Output the [X, Y] coordinate of the center of the cell containing the given text.  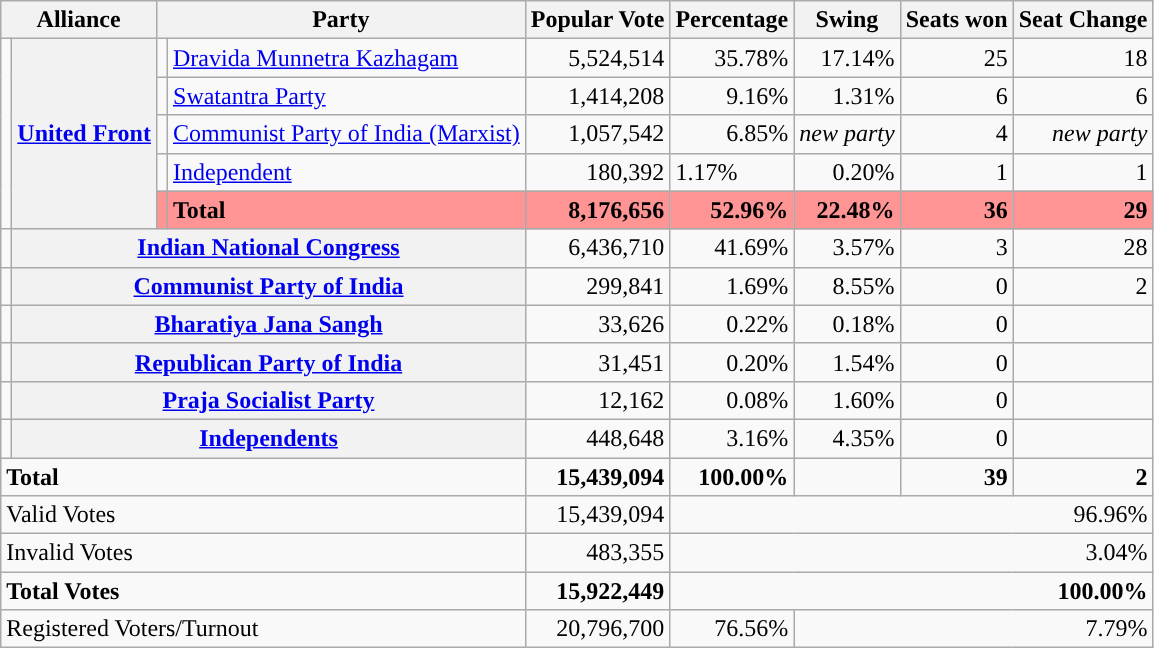
96.96% [912, 515]
31,451 [598, 362]
Independents [268, 438]
Dravida Munnetra Kazhagam [347, 58]
483,355 [598, 553]
33,626 [598, 324]
5,524,514 [598, 58]
Seat Change [1083, 20]
6.85% [732, 134]
3 [956, 248]
Percentage [732, 20]
1,414,208 [598, 96]
1.54% [847, 362]
1.69% [732, 286]
0.18% [847, 324]
1.60% [847, 400]
4 [956, 134]
0.22% [732, 324]
1.31% [847, 96]
Valid Votes [263, 515]
35.78% [732, 58]
36 [956, 210]
Swing [847, 20]
17.14% [847, 58]
29 [1083, 210]
3.16% [732, 438]
28 [1083, 248]
299,841 [598, 286]
1.17% [732, 172]
Total Votes [263, 591]
Indian National Congress [268, 248]
3.04% [912, 553]
Popular Vote [598, 20]
448,648 [598, 438]
7.79% [974, 629]
180,392 [598, 172]
Republican Party of India [268, 362]
76.56% [732, 629]
Communist Party of India (Marxist) [347, 134]
39 [956, 477]
20,796,700 [598, 629]
8.55% [847, 286]
4.35% [847, 438]
United Front [84, 134]
Party [340, 20]
18 [1083, 58]
15,922,449 [598, 591]
9.16% [732, 96]
Swatantra Party [347, 96]
25 [956, 58]
Bharatiya Jana Sangh [268, 324]
Seats won [956, 20]
41.69% [732, 248]
8,176,656 [598, 210]
Registered Voters/Turnout [263, 629]
Praja Socialist Party [268, 400]
52.96% [732, 210]
Invalid Votes [263, 553]
0.08% [732, 400]
Communist Party of India [268, 286]
3.57% [847, 248]
6,436,710 [598, 248]
12,162 [598, 400]
1,057,542 [598, 134]
Independent [347, 172]
22.48% [847, 210]
Alliance [79, 20]
